Detect which cell encompasses the target text, then output its [X, Y] center coordinate. 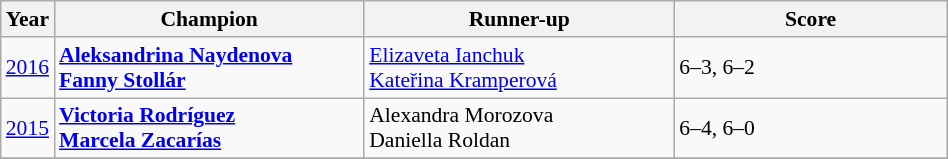
2015 [28, 128]
Elizaveta Ianchuk Kateřina Kramperová [519, 68]
Alexandra Morozova Daniella Roldan [519, 128]
Champion [209, 19]
2016 [28, 68]
Runner-up [519, 19]
Year [28, 19]
6–4, 6–0 [810, 128]
Score [810, 19]
Aleksandrina Naydenova Fanny Stollár [209, 68]
6–3, 6–2 [810, 68]
Victoria Rodríguez Marcela Zacarías [209, 128]
